Locate the cell with the specified text and output its (X, Y) center coordinate. 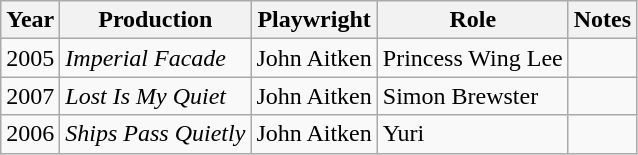
Lost Is My Quiet (156, 96)
Playwright (314, 20)
Yuri (472, 134)
Princess Wing Lee (472, 58)
Simon Brewster (472, 96)
2005 (30, 58)
2007 (30, 96)
Notes (602, 20)
2006 (30, 134)
Ships Pass Quietly (156, 134)
Role (472, 20)
Production (156, 20)
Year (30, 20)
Imperial Facade (156, 58)
